Find where the given text appears and provide that cell's center as [X, Y] coordinate. 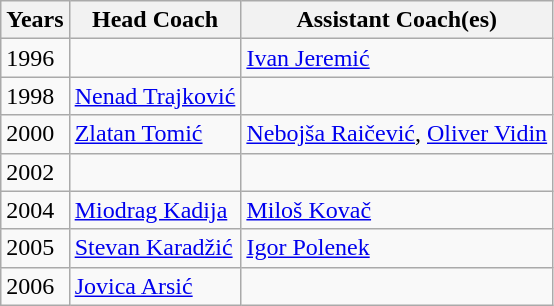
Stevan Karadžić [155, 248]
1998 [35, 96]
Zlatan Tomić [155, 134]
Jovica Arsić [155, 286]
Ivan Jeremić [397, 58]
Head Coach [155, 20]
2002 [35, 172]
Igor Polenek [397, 248]
Nebojša Raičević, Oliver Vidin [397, 134]
2005 [35, 248]
Assistant Coach(es) [397, 20]
2006 [35, 286]
Years [35, 20]
Miodrag Kadija [155, 210]
Nenad Trajković [155, 96]
Miloš Kovač [397, 210]
2000 [35, 134]
2004 [35, 210]
1996 [35, 58]
